Search for the cell housing the specified text and yield its [X, Y] center coordinate. 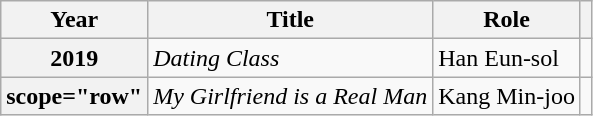
Role [507, 20]
Han Eun-sol [507, 58]
scope="row" [74, 96]
Title [290, 20]
My Girlfriend is a Real Man [290, 96]
Year [74, 20]
Dating Class [290, 58]
2019 [74, 58]
Kang Min-joo [507, 96]
